From the cell containing the given text, extract its center point as [x, y] coordinate. 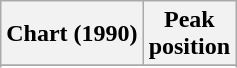
Peakposition [189, 34]
Chart (1990) [72, 34]
